For the text-containing cell, return its midpoint in (X, Y) coordinate format. 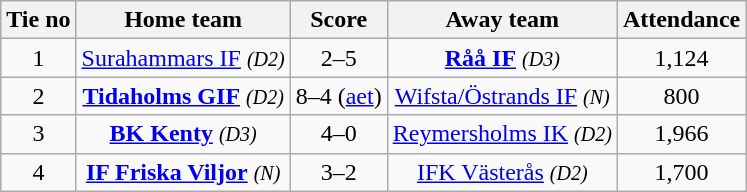
2 (38, 96)
Wifsta/Östrands IF (N) (502, 96)
1,700 (681, 172)
Score (338, 20)
4–0 (338, 134)
Away team (502, 20)
IFK Västerås (D2) (502, 172)
3–2 (338, 172)
1,124 (681, 58)
1,966 (681, 134)
4 (38, 172)
800 (681, 96)
8–4 (aet) (338, 96)
Home team (183, 20)
Attendance (681, 20)
Surahammars IF (D2) (183, 58)
2–5 (338, 58)
Tidaholms GIF (D2) (183, 96)
Råå IF (D3) (502, 58)
BK Kenty (D3) (183, 134)
Tie no (38, 20)
1 (38, 58)
IF Friska Viljor (N) (183, 172)
Reymersholms IK (D2) (502, 134)
3 (38, 134)
